Capture the cell that displays the provided text and extract its (X, Y) central coordinate. 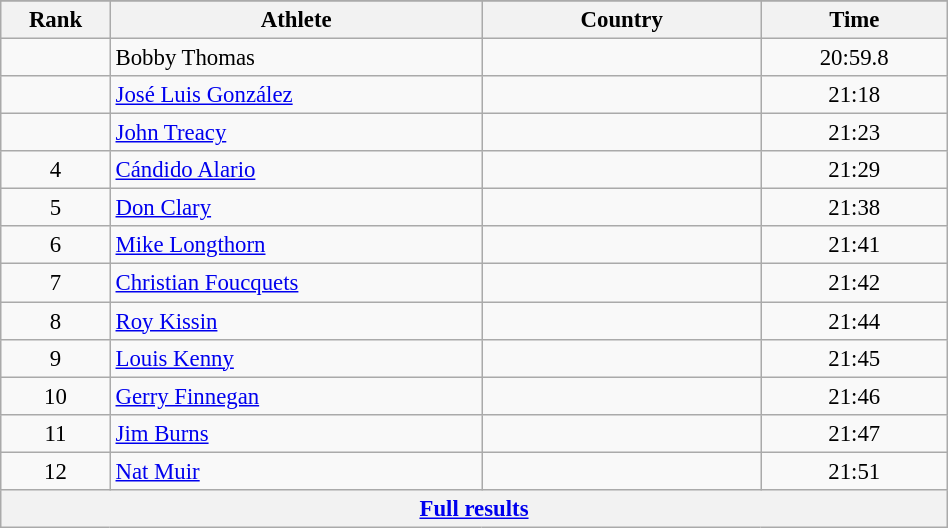
12 (56, 471)
Jim Burns (296, 433)
10 (56, 396)
Full results (474, 509)
Louis Kenny (296, 358)
José Luis González (296, 95)
11 (56, 433)
9 (56, 358)
21:29 (854, 170)
Country (622, 20)
21:51 (854, 471)
21:18 (854, 95)
John Treacy (296, 133)
21:41 (854, 245)
5 (56, 208)
Athlete (296, 20)
Rank (56, 20)
Christian Foucquets (296, 283)
20:59.8 (854, 58)
4 (56, 170)
Gerry Finnegan (296, 396)
21:42 (854, 283)
21:38 (854, 208)
21:44 (854, 321)
8 (56, 321)
6 (56, 245)
Don Clary (296, 208)
Nat Muir (296, 471)
Roy Kissin (296, 321)
Mike Longthorn (296, 245)
21:46 (854, 396)
21:23 (854, 133)
7 (56, 283)
21:45 (854, 358)
Time (854, 20)
Bobby Thomas (296, 58)
21:47 (854, 433)
Cándido Alario (296, 170)
